Provide the [x, y] coordinate of the cell's center where the given text is located.  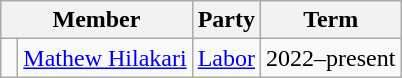
Mathew Hilakari [105, 58]
Member [96, 20]
Party [226, 20]
Term [331, 20]
2022–present [331, 58]
Labor [226, 58]
